Determine the [X, Y] coordinate at the center of the cell enclosing the given text.  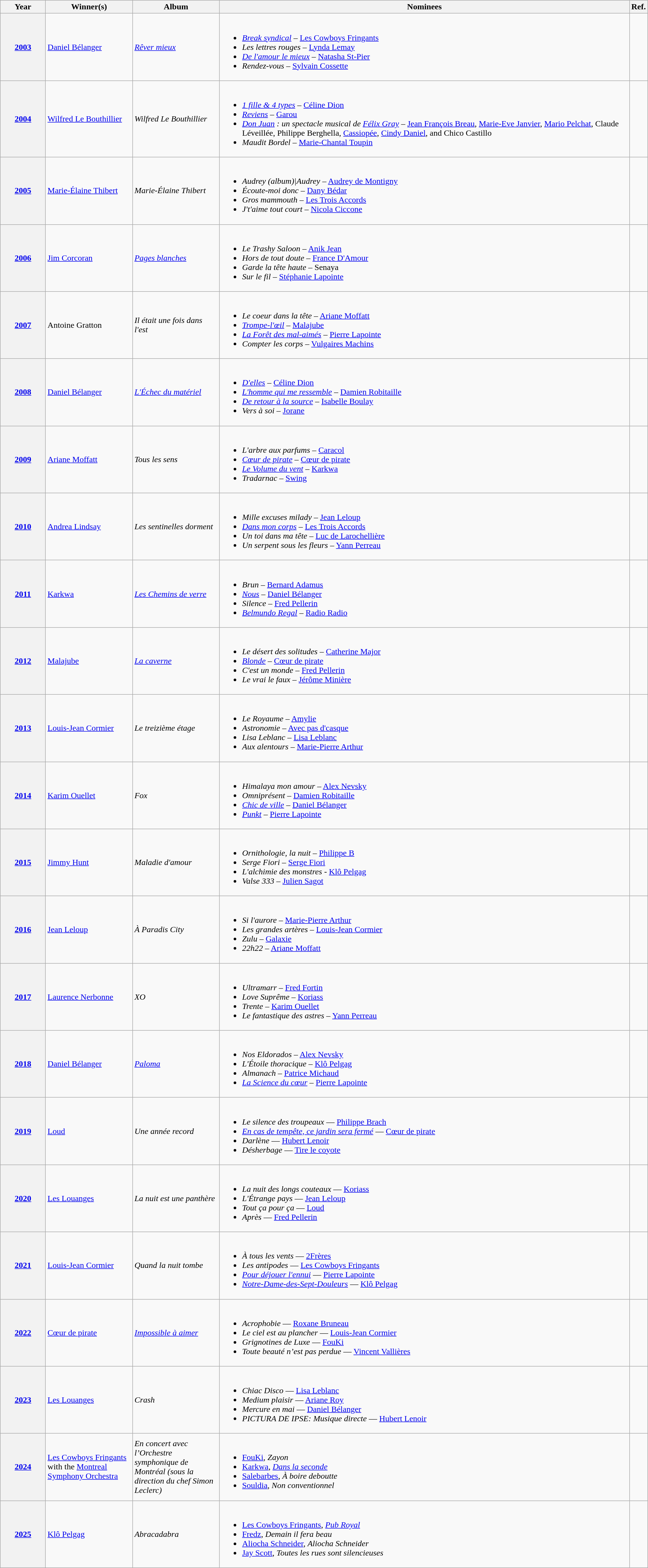
Jim Corcoran [89, 258]
Rêver mieux [176, 47]
Le silence des troupeaux — Philippe BrachEn cas de tempête, ce jardin sera fermé — Cœur de pirateDarlène — Hubert LenoirDésherbage — Tire le coyote [424, 1131]
Karkwa [89, 594]
Le Trashy Saloon – Anik JeanHors de tout doute – France D'AmourGarde la tête haute – SenayaSur le fil – Stéphanie Lapointe [424, 258]
Tous les sens [176, 459]
Nominees [424, 7]
Jean Leloup [89, 930]
2005 [23, 191]
Si l'aurore – Marie-Pierre ArthurLes grandes artères – Louis-Jean CormierZulu – Galaxie22h22 – Ariane Moffatt [424, 930]
2011 [23, 594]
Le désert des solitudes – Catherine MajorBlonde – Cœur de pirateC'est un monde – Fred PellerinLe vrai le faux – Jérôme Minière [424, 661]
Acrophobie — Roxane BruneauLe ciel est au plancher — Louis-Jean CormierGrignotines de Luxe — FouKiToute beauté n’est pas perdue — Vincent Vallières [424, 1333]
Brun – Bernard AdamusNous – Daniel BélangerSilence – Fred PellerinBelmundo Regal – Radio Radio [424, 594]
Laurence Nerbonne [89, 997]
Les Chemins de verre [176, 594]
2020 [23, 1198]
2016 [23, 930]
Klô Pelgag [89, 1534]
Paloma [176, 1064]
Malajube [89, 661]
En concert avec l’Orchestre symphonique de Montréal (sous la direction du chef Simon Leclerc) [176, 1467]
2017 [23, 997]
2022 [23, 1333]
Abracadabra [176, 1534]
2013 [23, 728]
Nos Eldorados – Alex NevskyL'Étoile thoracique – Klô PelgagAlmanach – Patrice MichaudLa Science du cœur – Pierre Lapointe [424, 1064]
2024 [23, 1467]
2014 [23, 795]
Les Cowboys Fringants with the Montreal Symphony Orchestra [89, 1467]
Ariane Moffatt [89, 459]
2006 [23, 258]
Antoine Gratton [89, 325]
Ornithologie, la nuit – Philippe BSerge Fiori – Serge FioriL'alchimie des monstres - Klô PelgagValse 333 – Julien Sagot [424, 863]
2019 [23, 1131]
FouKi, ZayonKarkwa, Dans la secondeSalebarbes, À boire deboutteSouldia, Non conventionnel [424, 1467]
2015 [23, 863]
Cœur de pirate [89, 1333]
La caverne [176, 661]
2008 [23, 392]
2023 [23, 1400]
Quand la nuit tombe [176, 1265]
Une année record [176, 1131]
La nuit des longs couteaux — KoriassL'Étrange pays — Jean LeloupTout ça pour ça — LoudAprès — Fred Pellerin [424, 1198]
La nuit est une panthère [176, 1198]
Karim Ouellet [89, 795]
2003 [23, 47]
Les sentinelles dorment [176, 526]
Le coeur dans la tête – Ariane MoffattTrompe-l'œil – MalajubeLa Forêt des mal-aimés – Pierre LapointeCompter les corps – Vulgaires Machins [424, 325]
Il était une fois dans l'est [176, 325]
Andrea Lindsay [89, 526]
L'Échec du matériel [176, 392]
Break syndical – Les Cowboys FringantsLes lettres rouges – Lynda LemayDe l'amour le mieux – Natasha St-PierRendez-vous – Sylvain Cossette [424, 47]
Pages blanches [176, 258]
Winner(s) [89, 7]
Jimmy Hunt [89, 863]
Loud [89, 1131]
À Paradis City [176, 930]
Year [23, 7]
2021 [23, 1265]
Le Royaume – AmylieAstronomie – Avec pas d'casqueLisa Leblanc – Lisa LeblancAux alentours – Marie-Pierre Arthur [424, 728]
Crash [176, 1400]
2012 [23, 661]
XO [176, 997]
Impossible à aimer [176, 1333]
2018 [23, 1064]
Audrey (album)|Audrey – Audrey de MontignyÉcoute-moi donc – Dany BédarGros mammouth – Les Trois AccordsJ't'aime tout court – Nicola Ciccone [424, 191]
Maladie d'amour [176, 863]
Chiac Disco — Lisa LeblancMedium plaisir — Ariane RoyMercure en mai — Daniel BélangerPICTURA DE IPSE: Musique directe — Hubert Lenoir [424, 1400]
Ultramarr – Fred FortinLove Suprême – KoriassTrente – Karim OuelletLe fantastique des astres – Yann Perreau [424, 997]
2025 [23, 1534]
2004 [23, 119]
Ref. [638, 7]
2009 [23, 459]
À tous les vents — 2FrèresLes antipodes — Les Cowboys FringantsPour déjouer l'ennui — Pierre LapointeNotre-Dame-des-Sept-Douleurs — Klô Pelgag [424, 1265]
Fox [176, 795]
D'elles – Céline DionL'homme qui me ressemble – Damien RobitailleDe retour à la source – Isabelle BoulayVers à soi – Jorane [424, 392]
Les Cowboys Fringants, Pub RoyalFredz, Demain il fera beauAliocha Schneider, Aliocha SchneiderJay Scott, Toutes les rues sont silencieuses [424, 1534]
Le treizième étage [176, 728]
2007 [23, 325]
2010 [23, 526]
L'arbre aux parfums – CaracolCœur de pirate – Cœur de pirateLe Volume du vent – KarkwaTradarnac – Swing [424, 459]
Album [176, 7]
Himalaya mon amour – Alex NevskyOmniprésent – Damien RobitailleChic de ville – Daniel BélangerPunkt – Pierre Lapointe [424, 795]
